Identify which cell holds the provided text, then report its [X, Y] central coordinate. 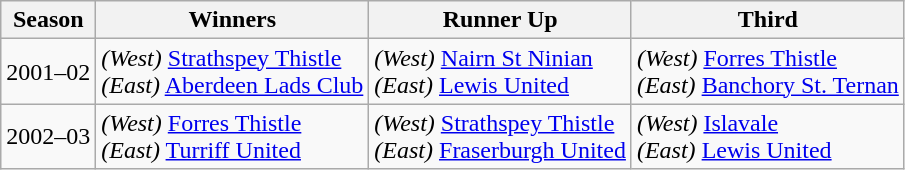
(West) Forres Thistle(East) Banchory St. Ternan [768, 72]
2001–02 [48, 72]
(West) Islavale (East) Lewis United [768, 136]
(West) Strathspey Thistle(East) Aberdeen Lads Club [232, 72]
Third [768, 20]
Winners [232, 20]
(West) Forres Thistle(East) Turriff United [232, 136]
Runner Up [500, 20]
Season [48, 20]
(West) Strathspey Thistle(East) Fraserburgh United [500, 136]
(West) Nairn St Ninian(East) Lewis United [500, 72]
2002–03 [48, 136]
